Scan for the cell matching the given text and deliver its [X, Y] coordinate at center. 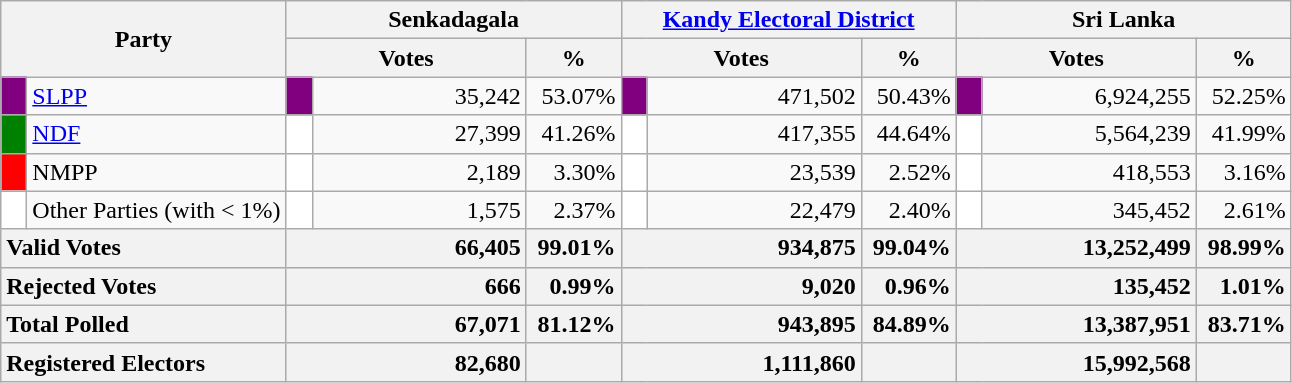
943,895 [741, 324]
Total Polled [144, 324]
1.01% [1244, 286]
9,020 [741, 286]
0.96% [908, 286]
27,399 [419, 134]
44.64% [908, 134]
41.99% [1244, 134]
2.61% [1244, 210]
Party [144, 39]
SLPP [156, 96]
Valid Votes [144, 248]
15,992,568 [1076, 362]
418,553 [1089, 172]
82,680 [406, 362]
666 [406, 286]
0.99% [574, 286]
471,502 [754, 96]
83.71% [1244, 324]
67,071 [406, 324]
2.52% [908, 172]
35,242 [419, 96]
5,564,239 [1089, 134]
1,575 [419, 210]
135,452 [1076, 286]
53.07% [574, 96]
Registered Electors [144, 362]
99.04% [908, 248]
50.43% [908, 96]
2.37% [574, 210]
1,111,860 [741, 362]
13,252,499 [1076, 248]
Other Parties (with < 1%) [156, 210]
Kandy Electoral District [788, 20]
23,539 [754, 172]
81.12% [574, 324]
934,875 [741, 248]
98.99% [1244, 248]
99.01% [574, 248]
13,387,951 [1076, 324]
Senkadagala [454, 20]
345,452 [1089, 210]
84.89% [908, 324]
417,355 [754, 134]
52.25% [1244, 96]
NMPP [156, 172]
Sri Lanka [1124, 20]
2,189 [419, 172]
41.26% [574, 134]
Rejected Votes [144, 286]
3.30% [574, 172]
22,479 [754, 210]
NDF [156, 134]
6,924,255 [1089, 96]
66,405 [406, 248]
3.16% [1244, 172]
2.40% [908, 210]
